Identify which cell holds the provided text, then report its (X, Y) central coordinate. 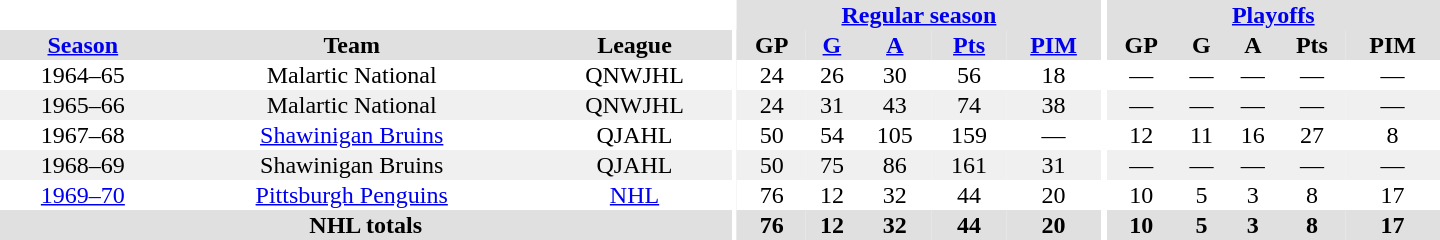
1964–65 (83, 75)
86 (895, 165)
74 (969, 105)
NHL (635, 195)
League (635, 45)
Team (352, 45)
Pittsburgh Penguins (352, 195)
26 (832, 75)
54 (832, 135)
56 (969, 75)
1968–69 (83, 165)
38 (1054, 105)
27 (1312, 135)
105 (895, 135)
161 (969, 165)
Season (83, 45)
30 (895, 75)
16 (1252, 135)
1967–68 (83, 135)
1965–66 (83, 105)
11 (1202, 135)
18 (1054, 75)
75 (832, 165)
1969–70 (83, 195)
Playoffs (1274, 15)
43 (895, 105)
159 (969, 135)
NHL totals (366, 225)
Regular season (919, 15)
